Detect which cell encompasses the target text, then output its [x, y] center coordinate. 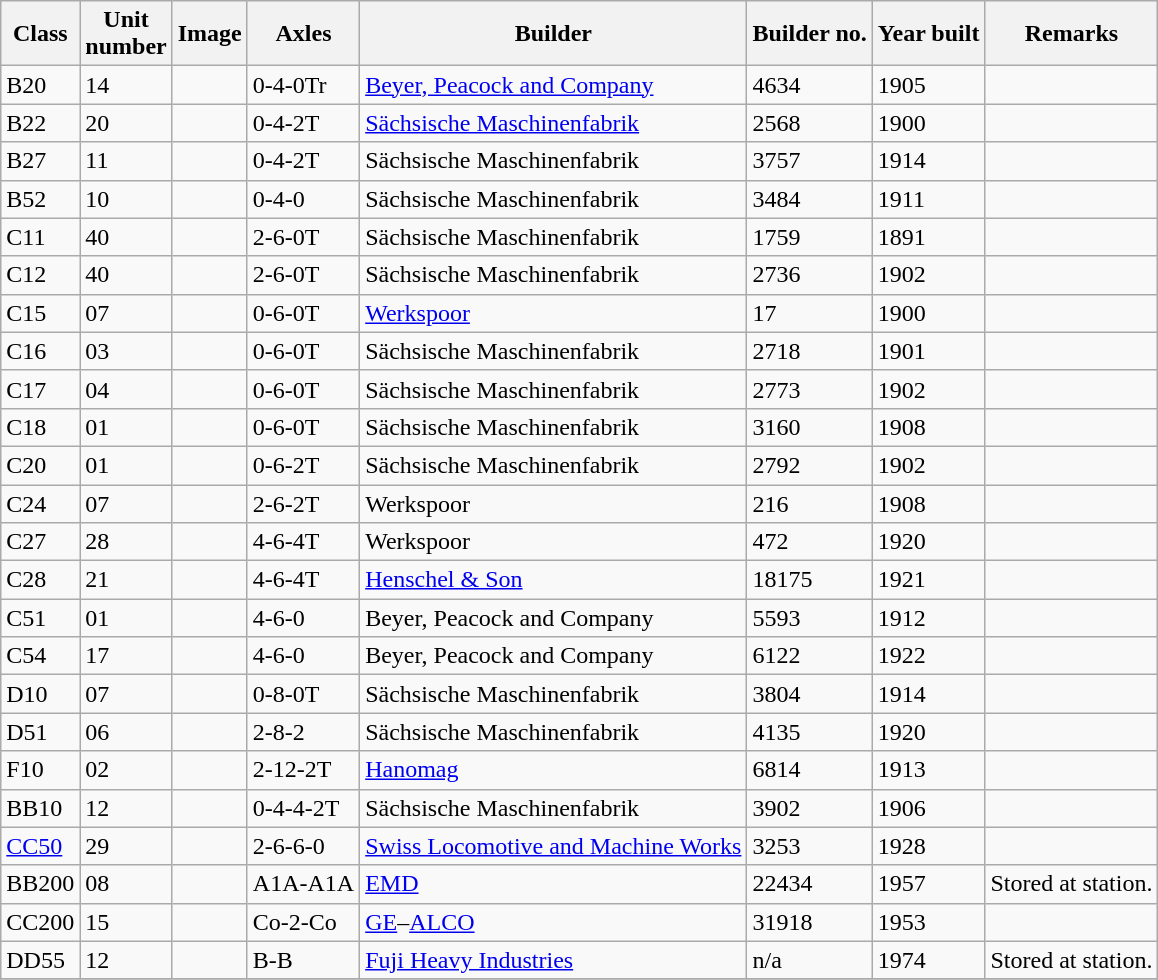
Henschel & Son [554, 580]
04 [126, 389]
02 [126, 770]
C18 [40, 427]
22434 [810, 884]
21 [126, 580]
0-4-0Tr [303, 85]
B-B [303, 960]
2-6-6-0 [303, 846]
BB200 [40, 884]
2-12-2T [303, 770]
1957 [928, 884]
BB10 [40, 808]
B27 [40, 161]
Remarks [1072, 34]
2-8-2 [303, 732]
Unitnumber [126, 34]
D10 [40, 694]
Co-2-Co [303, 922]
C17 [40, 389]
1905 [928, 85]
4135 [810, 732]
EMD [554, 884]
D51 [40, 732]
1953 [928, 922]
31918 [810, 922]
2773 [810, 389]
4634 [810, 85]
Year built [928, 34]
1974 [928, 960]
C51 [40, 618]
DD55 [40, 960]
1912 [928, 618]
C28 [40, 580]
CC200 [40, 922]
10 [126, 199]
B20 [40, 85]
3253 [810, 846]
C15 [40, 313]
C16 [40, 351]
2568 [810, 123]
3160 [810, 427]
2792 [810, 465]
F10 [40, 770]
28 [126, 542]
B22 [40, 123]
Fuji Heavy Industries [554, 960]
3484 [810, 199]
B52 [40, 199]
18175 [810, 580]
GE–ALCO [554, 922]
08 [126, 884]
1911 [928, 199]
2718 [810, 351]
3804 [810, 694]
3757 [810, 161]
0-4-4-2T [303, 808]
11 [126, 161]
216 [810, 503]
Builder no. [810, 34]
Class [40, 34]
2-6-2T [303, 503]
2736 [810, 275]
03 [126, 351]
A1A-A1A [303, 884]
15 [126, 922]
1891 [928, 237]
CC50 [40, 846]
0-8-0T [303, 694]
C20 [40, 465]
n/a [810, 960]
C12 [40, 275]
6122 [810, 656]
Swiss Locomotive and Machine Works [554, 846]
1913 [928, 770]
C27 [40, 542]
C54 [40, 656]
14 [126, 85]
0-4-0 [303, 199]
29 [126, 846]
6814 [810, 770]
5593 [810, 618]
0-6-2T [303, 465]
Image [210, 34]
C24 [40, 503]
3902 [810, 808]
C11 [40, 237]
06 [126, 732]
1921 [928, 580]
1901 [928, 351]
1922 [928, 656]
Builder [554, 34]
1759 [810, 237]
Axles [303, 34]
20 [126, 123]
472 [810, 542]
1928 [928, 846]
Hanomag [554, 770]
1906 [928, 808]
